Find where the given text appears and provide that cell's center as [X, Y] coordinate. 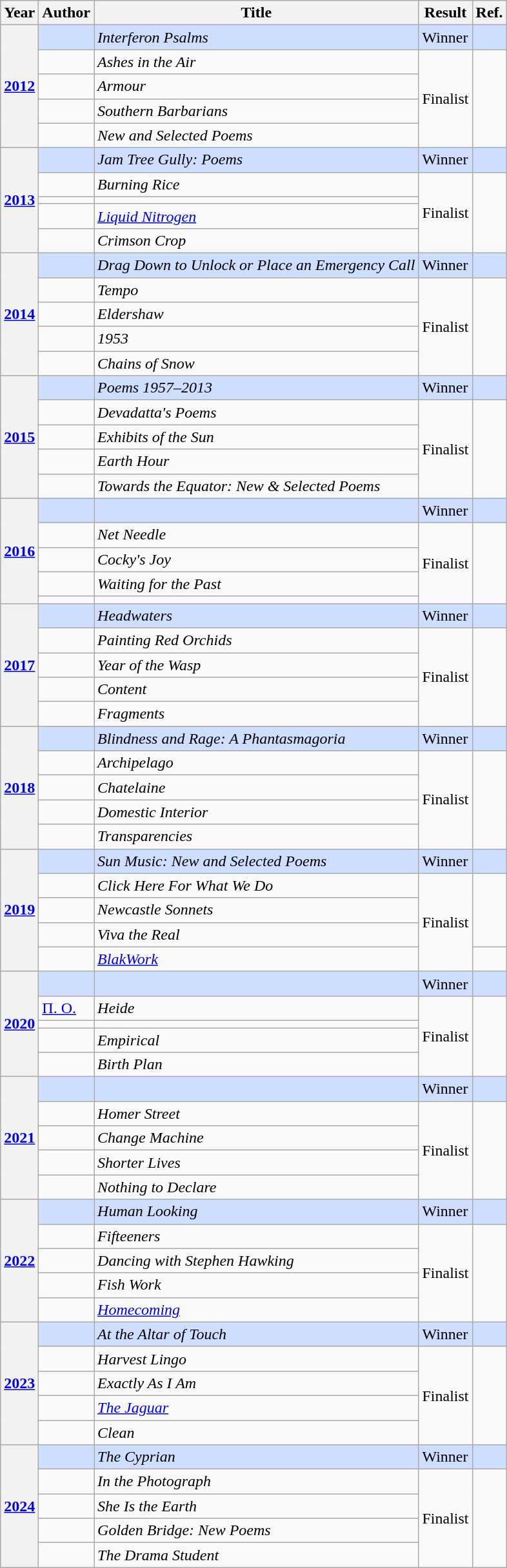
Fish Work [257, 1285]
2017 [19, 664]
2020 [19, 1023]
Nothing to Declare [257, 1187]
Click Here For What We Do [257, 886]
Change Machine [257, 1138]
Newcastle Sonnets [257, 910]
Author [66, 13]
Cocky's Joy [257, 559]
Golden Bridge: New Poems [257, 1531]
Homecoming [257, 1310]
Poems 1957–2013 [257, 388]
2022 [19, 1261]
Devadatta's Poems [257, 412]
1953 [257, 339]
2016 [19, 550]
Heide [257, 1008]
Domestic Interior [257, 812]
Net Needle [257, 535]
Harvest Lingo [257, 1359]
Headwaters [257, 615]
2014 [19, 314]
Chatelaine [257, 788]
2018 [19, 788]
Tempo [257, 289]
BlakWork [257, 959]
Earth Hour [257, 461]
2012 [19, 86]
Crimson Crop [257, 240]
Blindness and Rage: A Phantasmagoria [257, 739]
Waiting for the Past [257, 584]
Human Looking [257, 1212]
Year of the Wasp [257, 664]
Sun Music: New and Selected Poems [257, 861]
The Cyprian [257, 1457]
Result [445, 13]
Fifteeners [257, 1236]
Homer Street [257, 1114]
Interferon Psalms [257, 37]
The Drama Student [257, 1555]
Drag Down to Unlock or Place an Emergency Call [257, 265]
Birth Plan [257, 1065]
The Jaguar [257, 1408]
Shorter Lives [257, 1163]
2019 [19, 910]
Jam Tree Gully: Poems [257, 160]
П. O. [66, 1008]
Southern Barbarians [257, 111]
Transparencies [257, 837]
Empirical [257, 1040]
Towards the Equator: New & Selected Poems [257, 486]
Archipelago [257, 763]
At the Altar of Touch [257, 1334]
Viva the Real [257, 934]
2023 [19, 1383]
New and Selected Poems [257, 135]
Ashes in the Air [257, 62]
Fragments [257, 714]
She Is the Earth [257, 1506]
Chains of Snow [257, 363]
Liquid Nitrogen [257, 216]
Burning Rice [257, 184]
2024 [19, 1506]
Dancing with Stephen Hawking [257, 1261]
Eldershaw [257, 315]
Content [257, 690]
In the Photograph [257, 1482]
Exhibits of the Sun [257, 437]
Exactly As I Am [257, 1383]
2015 [19, 437]
2021 [19, 1138]
Title [257, 13]
Year [19, 13]
2013 [19, 200]
Clean [257, 1433]
Armour [257, 86]
Ref. [489, 13]
Painting Red Orchids [257, 640]
